Pinpoint the cell where the given text exists, returning its [X, Y] midpoint coordinate. 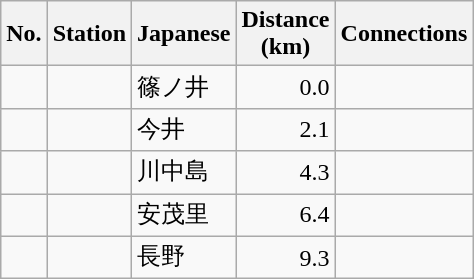
0.0 [286, 88]
Station [89, 34]
Japanese [184, 34]
安茂里 [184, 216]
今井 [184, 130]
9.3 [286, 258]
川中島 [184, 172]
4.3 [286, 172]
Connections [404, 34]
2.1 [286, 130]
篠ノ井 [184, 88]
Distance(km) [286, 34]
6.4 [286, 216]
長野 [184, 258]
No. [24, 34]
